Locate the cell with the specified text and output its (x, y) center coordinate. 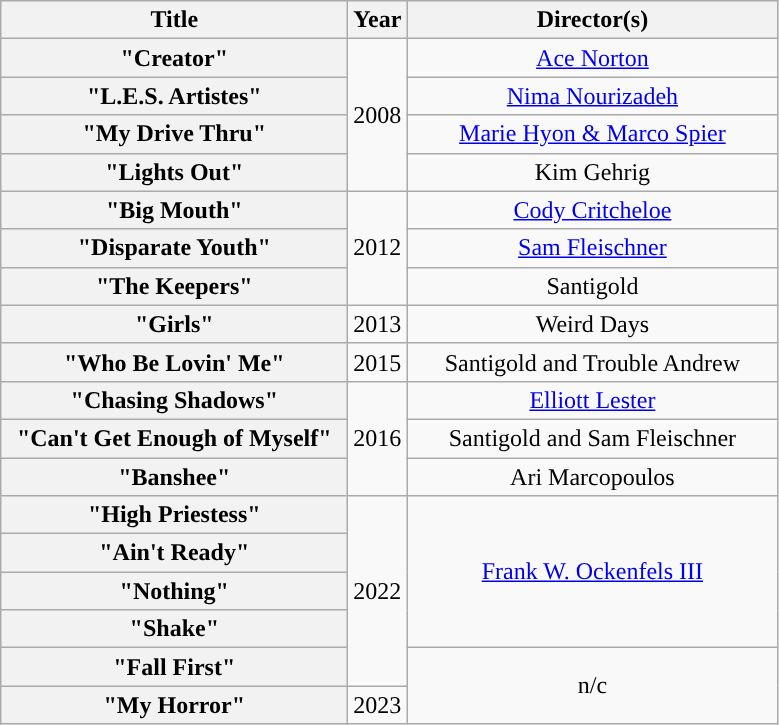
"Can't Get Enough of Myself" (174, 438)
2008 (378, 115)
Director(s) (592, 20)
"Big Mouth" (174, 210)
2012 (378, 248)
"L.E.S. Artistes" (174, 96)
Santigold and Sam Fleischner (592, 438)
Ace Norton (592, 58)
"Fall First" (174, 667)
"My Drive Thru" (174, 134)
2023 (378, 705)
"Who Be Lovin' Me" (174, 362)
"Banshee" (174, 477)
2022 (378, 591)
2013 (378, 324)
2015 (378, 362)
"The Keepers" (174, 286)
Marie Hyon & Marco Spier (592, 134)
"Girls" (174, 324)
Nima Nourizadeh (592, 96)
Kim Gehrig (592, 172)
Cody Critcheloe (592, 210)
"My Horror" (174, 705)
Santigold and Trouble Andrew (592, 362)
"High Priestess" (174, 515)
"Shake" (174, 629)
Frank W. Ockenfels III (592, 572)
n/c (592, 686)
"Lights Out" (174, 172)
"Ain't Ready" (174, 553)
"Nothing" (174, 591)
Weird Days (592, 324)
"Creator" (174, 58)
2016 (378, 438)
Year (378, 20)
Sam Fleischner (592, 248)
"Chasing Shadows" (174, 400)
"Disparate Youth" (174, 248)
Ari Marcopoulos (592, 477)
Title (174, 20)
Elliott Lester (592, 400)
Santigold (592, 286)
